Determine the (x, y) coordinate at the center of the cell enclosing the given text.  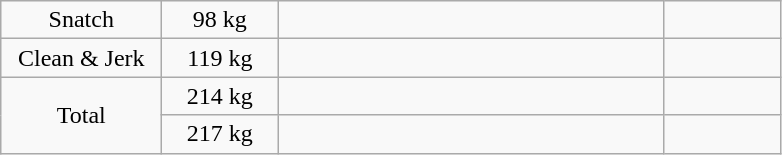
Clean & Jerk (82, 58)
119 kg (220, 58)
214 kg (220, 96)
98 kg (220, 20)
217 kg (220, 134)
Total (82, 115)
Snatch (82, 20)
